For the text-containing cell, return its midpoint in (x, y) coordinate format. 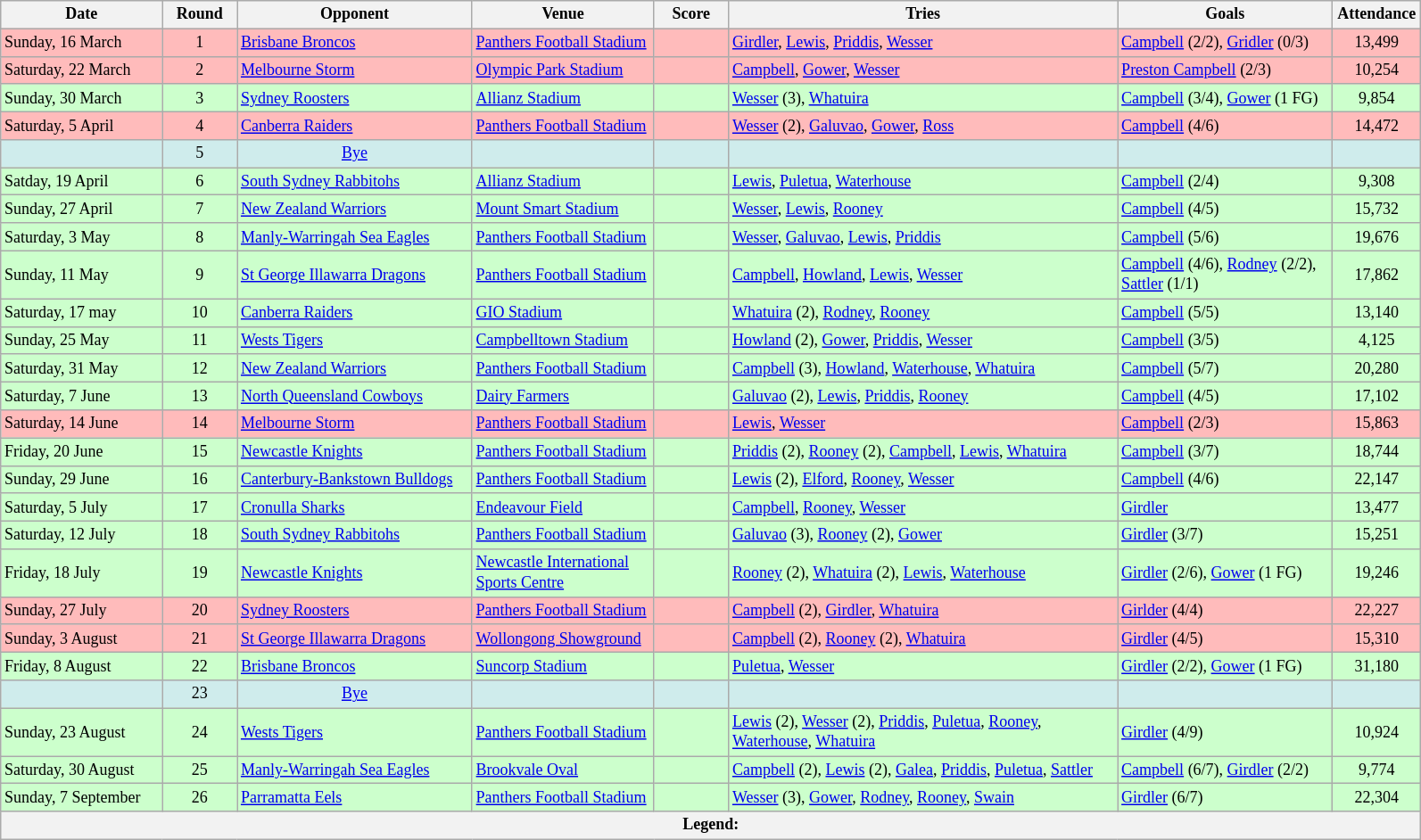
Girlder (4/4) (1226, 610)
GIO Stadium (563, 312)
22 (200, 667)
22,304 (1377, 797)
14 (200, 424)
18,744 (1377, 451)
Satday, 19 April (82, 182)
Campbell (2/4) (1226, 182)
10,254 (1377, 70)
Sunday, 7 September (82, 797)
22,147 (1377, 480)
13 (200, 396)
17,102 (1377, 396)
Legend: (711, 826)
13,140 (1377, 312)
16 (200, 480)
21 (200, 638)
Sunday, 30 March (82, 98)
Saturday, 3 May (82, 237)
19,676 (1377, 237)
9,308 (1377, 182)
Attendance (1377, 14)
Rooney (2), Whatuira (2), Lewis, Waterhouse (923, 573)
22,227 (1377, 610)
Saturday, 17 may (82, 312)
Lewis (2), Wesser (2), Priddis, Puletua, Rooney, Waterhouse, Whatuira (923, 732)
Lewis, Wesser (923, 424)
Puletua, Wesser (923, 667)
Sunday, 16 March (82, 43)
Campbell (2/3) (1226, 424)
5 (200, 153)
Venue (563, 14)
Saturday, 22 March (82, 70)
Sunday, 11 May (82, 275)
15,732 (1377, 209)
Campbell (2), Lewis (2), Galea, Priddis, Puletua, Sattler (923, 770)
15 (200, 451)
2 (200, 70)
North Queensland Cowboys (355, 396)
Preston Campbell (2/3) (1226, 70)
15,251 (1377, 535)
15,863 (1377, 424)
Sunday, 23 August (82, 732)
7 (200, 209)
Wesser (3), Gower, Rodney, Rooney, Swain (923, 797)
19 (200, 573)
Girdler (2/2), Gower (1 FG) (1226, 667)
Campbell (5/7) (1226, 367)
Saturday, 5 July (82, 506)
Score (691, 14)
Sunday, 29 June (82, 480)
Wollongong Showground (563, 638)
Dairy Farmers (563, 396)
4 (200, 125)
4,125 (1377, 341)
13,477 (1377, 506)
Saturday, 12 July (82, 535)
Goals (1226, 14)
Tries (923, 14)
8 (200, 237)
31,180 (1377, 667)
Saturday, 30 August (82, 770)
23 (200, 694)
Saturday, 7 June (82, 396)
Saturday, 14 June (82, 424)
25 (200, 770)
9,854 (1377, 98)
Girdler (3/7) (1226, 535)
6 (200, 182)
Wesser, Lewis, Rooney (923, 209)
3 (200, 98)
Girdler (2/6), Gower (1 FG) (1226, 573)
9 (200, 275)
Campbell (5/6) (1226, 237)
Friday, 18 July (82, 573)
Galuvao (2), Lewis, Priddis, Rooney (923, 396)
12 (200, 367)
11 (200, 341)
Newcastle International Sports Centre (563, 573)
17 (200, 506)
Campbelltown Stadium (563, 341)
9,774 (1377, 770)
20,280 (1377, 367)
Cronulla Sharks (355, 506)
20 (200, 610)
Galuvao (3), Rooney (2), Gower (923, 535)
Howland (2), Gower, Priddis, Wesser (923, 341)
Girdler (4/5) (1226, 638)
14,472 (1377, 125)
Girdler (4/9) (1226, 732)
Round (200, 14)
Parramatta Eels (355, 797)
Canterbury-Bankstown Bulldogs (355, 480)
Sunday, 27 April (82, 209)
Campbell, Rooney, Wesser (923, 506)
Girdler (6/7) (1226, 797)
Lewis, Puletua, Waterhouse (923, 182)
17,862 (1377, 275)
15,310 (1377, 638)
10 (200, 312)
Sunday, 25 May (82, 341)
Campbell (3/5) (1226, 341)
Campbell (3/7) (1226, 451)
Friday, 8 August (82, 667)
Campbell (3), Howland, Waterhouse, Whatuira (923, 367)
Campbell, Howland, Lewis, Wesser (923, 275)
13,499 (1377, 43)
Saturday, 31 May (82, 367)
Campbell (2/2), Gridler (0/3) (1226, 43)
Campbell (2), Rooney (2), Whatuira (923, 638)
Campbell (6/7), Girdler (2/2) (1226, 770)
Priddis (2), Rooney (2), Campbell, Lewis, Whatuira (923, 451)
24 (200, 732)
Wesser (2), Galuvao, Gower, Ross (923, 125)
18 (200, 535)
10,924 (1377, 732)
Mount Smart Stadium (563, 209)
Campbell (3/4), Gower (1 FG) (1226, 98)
Campbell (5/5) (1226, 312)
Campbell, Gower, Wesser (923, 70)
Sunday, 27 July (82, 610)
Girdler, Lewis, Priddis, Wesser (923, 43)
Girdler (1226, 506)
Campbell (2), Girdler, Whatuira (923, 610)
Lewis (2), Elford, Rooney, Wesser (923, 480)
Friday, 20 June (82, 451)
Brookvale Oval (563, 770)
Sunday, 3 August (82, 638)
19,246 (1377, 573)
Olympic Park Stadium (563, 70)
Suncorp Stadium (563, 667)
26 (200, 797)
Campbell (4/6), Rodney (2/2), Sattler (1/1) (1226, 275)
Wesser, Galuvao, Lewis, Priddis (923, 237)
Saturday, 5 April (82, 125)
Whatuira (2), Rodney, Rooney (923, 312)
Date (82, 14)
Opponent (355, 14)
Wesser (3), Whatuira (923, 98)
1 (200, 43)
Endeavour Field (563, 506)
